Detect which cell encompasses the target text, then output its (X, Y) center coordinate. 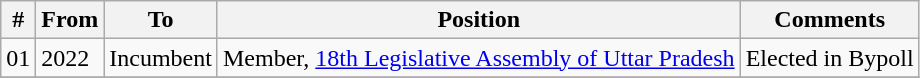
Member, 18th Legislative Assembly of Uttar Pradesh (478, 58)
2022 (70, 58)
Incumbent (161, 58)
01 (18, 58)
From (70, 20)
Comments (830, 20)
# (18, 20)
Elected in Bypoll (830, 58)
To (161, 20)
Position (478, 20)
